Provide the [x, y] coordinate of the cell's center where the given text is located.  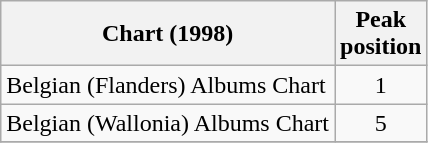
Peakposition [380, 34]
Belgian (Flanders) Albums Chart [168, 85]
5 [380, 123]
Chart (1998) [168, 34]
1 [380, 85]
Belgian (Wallonia) Albums Chart [168, 123]
